Capture the cell that displays the provided text and extract its [x, y] central coordinate. 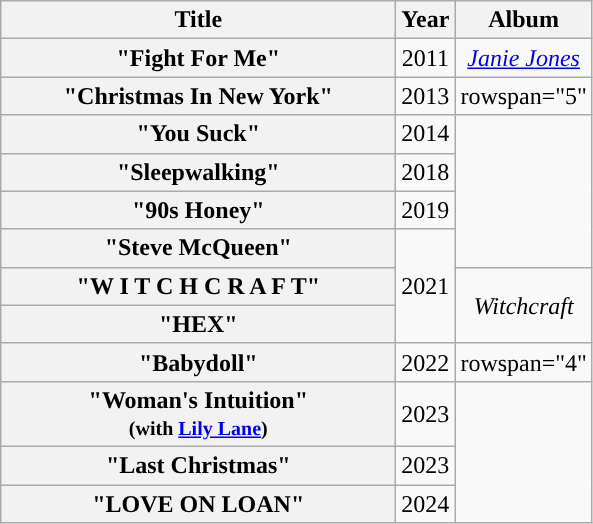
"90s Honey" [198, 210]
2013 [426, 96]
Janie Jones [524, 58]
"W I T C H C R A F T" [198, 286]
"You Suck" [198, 134]
"Fight For Me" [198, 58]
"LOVE ON LOAN" [198, 503]
Title [198, 20]
"Woman's Intuition"(with Lily Lane) [198, 414]
2018 [426, 172]
"Last Christmas" [198, 465]
Album [524, 20]
2014 [426, 134]
rowspan="5" [524, 96]
2011 [426, 58]
2021 [426, 286]
"HEX" [198, 324]
"Steve McQueen" [198, 248]
2019 [426, 210]
"Christmas In New York" [198, 96]
"Sleepwalking" [198, 172]
rowspan="4" [524, 362]
Witchcraft [524, 305]
Year [426, 20]
2024 [426, 503]
2022 [426, 362]
"Babydoll" [198, 362]
